Provide the (X, Y) coordinate of the cell's center where the given text is located.  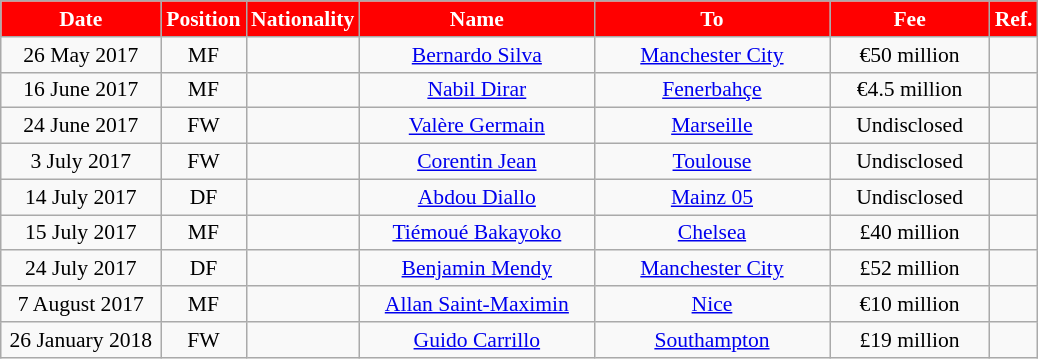
24 July 2017 (81, 269)
Mainz 05 (712, 197)
14 July 2017 (81, 197)
15 July 2017 (81, 233)
Abdou Diallo (476, 197)
Chelsea (712, 233)
Toulouse (712, 162)
Allan Saint-Maximin (476, 304)
Benjamin Mendy (476, 269)
3 July 2017 (81, 162)
Ref. (1014, 19)
Nabil Dirar (476, 90)
€10 million (910, 304)
£52 million (910, 269)
Fee (910, 19)
€50 million (910, 55)
26 January 2018 (81, 340)
€4.5 million (910, 90)
Date (81, 19)
Fenerbahçe (712, 90)
Guido Carrillo (476, 340)
Marseille (712, 126)
Name (476, 19)
24 June 2017 (81, 126)
Nice (712, 304)
26 May 2017 (81, 55)
7 August 2017 (81, 304)
Southampton (712, 340)
To (712, 19)
Tiémoué Bakayoko (476, 233)
Nationality (302, 19)
Position (204, 19)
16 June 2017 (81, 90)
Valère Germain (476, 126)
Bernardo Silva (476, 55)
£40 million (910, 233)
Corentin Jean (476, 162)
£19 million (910, 340)
